Extract the (x, y) coordinate from the center of the cell holding the provided text.  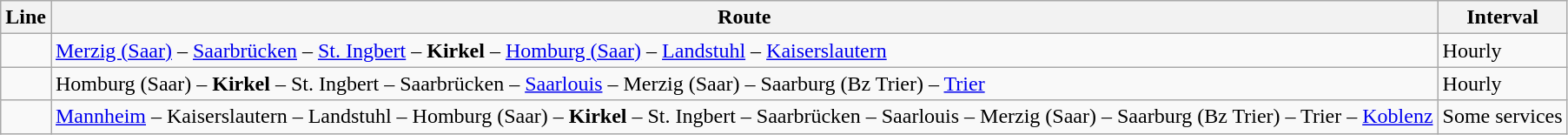
Route (744, 17)
Homburg (Saar) – Kirkel – St. Ingbert – Saarbrücken – Saarlouis – Merzig (Saar) – Saarburg (Bz Trier) – Trier (744, 84)
Some services (1503, 117)
Merzig (Saar) – Saarbrücken – St. Ingbert – Kirkel – Homburg (Saar) – Landstuhl – Kaiserslautern (744, 51)
Interval (1503, 17)
Line (26, 17)
